Extract the [X, Y] coordinate from the center of the cell holding the provided text.  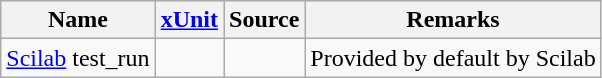
Source [264, 20]
Provided by default by Scilab [453, 58]
xUnit [189, 20]
Scilab test_run [78, 58]
Remarks [453, 20]
Name [78, 20]
